Return the [x, y] coordinate for the center point of the cell that contains the specified text.  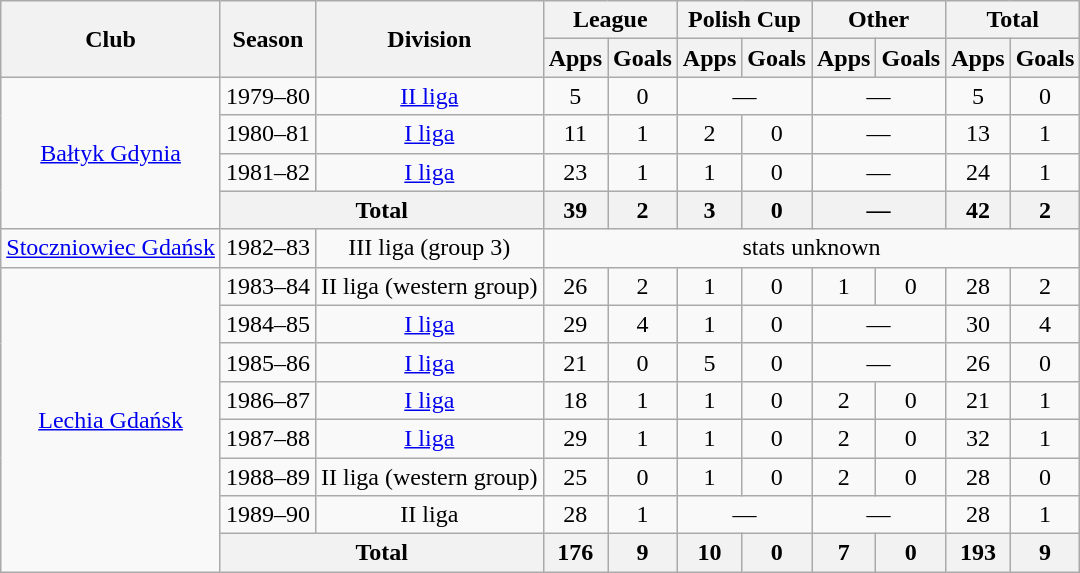
1982–83 [268, 248]
1986–87 [268, 400]
176 [575, 553]
1983–84 [268, 286]
13 [978, 134]
Other [879, 20]
1989–90 [268, 515]
32 [978, 438]
1985–86 [268, 362]
193 [978, 553]
Club [111, 39]
1987–88 [268, 438]
7 [844, 553]
39 [575, 210]
25 [575, 477]
Division [429, 39]
3 [709, 210]
18 [575, 400]
1988–89 [268, 477]
1979–80 [268, 96]
10 [709, 553]
Stoczniowiec Gdańsk [111, 248]
1981–82 [268, 172]
30 [978, 324]
Season [268, 39]
Polish Cup [744, 20]
42 [978, 210]
23 [575, 172]
Bałtyk Gdynia [111, 153]
11 [575, 134]
1984–85 [268, 324]
stats unknown [812, 248]
24 [978, 172]
League [610, 20]
1980–81 [268, 134]
III liga (group 3) [429, 248]
Lechia Gdańsk [111, 419]
